Return the [x, y] coordinate for the center point of the cell that contains the specified text.  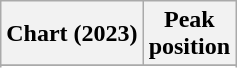
Peak position [189, 34]
Chart (2023) [72, 34]
